From the cell containing the given text, extract its center point as (x, y) coordinate. 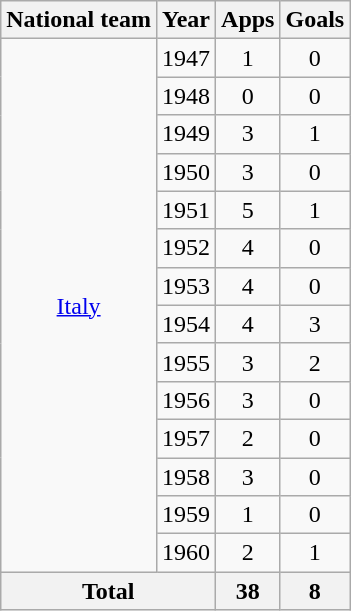
1951 (186, 210)
1949 (186, 134)
8 (315, 591)
5 (248, 210)
1952 (186, 248)
1958 (186, 477)
1955 (186, 362)
Goals (315, 20)
1957 (186, 438)
1948 (186, 96)
Italy (79, 306)
1947 (186, 58)
Apps (248, 20)
1953 (186, 286)
1956 (186, 400)
1960 (186, 553)
Total (108, 591)
National team (79, 20)
1959 (186, 515)
Year (186, 20)
38 (248, 591)
1954 (186, 324)
1950 (186, 172)
